Detect which cell encompasses the target text, then output its (x, y) center coordinate. 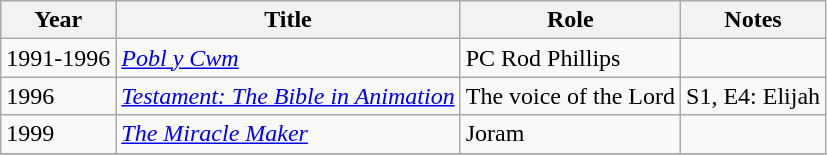
The voice of the Lord (570, 96)
PC Rod Phillips (570, 58)
S1, E4: Elijah (754, 96)
Title (288, 20)
Pobl y Cwm (288, 58)
Role (570, 20)
Joram (570, 134)
1999 (58, 134)
Notes (754, 20)
Testament: The Bible in Animation (288, 96)
Year (58, 20)
1991-1996 (58, 58)
The Miracle Maker (288, 134)
1996 (58, 96)
